Pinpoint the cell where the given text exists, returning its [X, Y] midpoint coordinate. 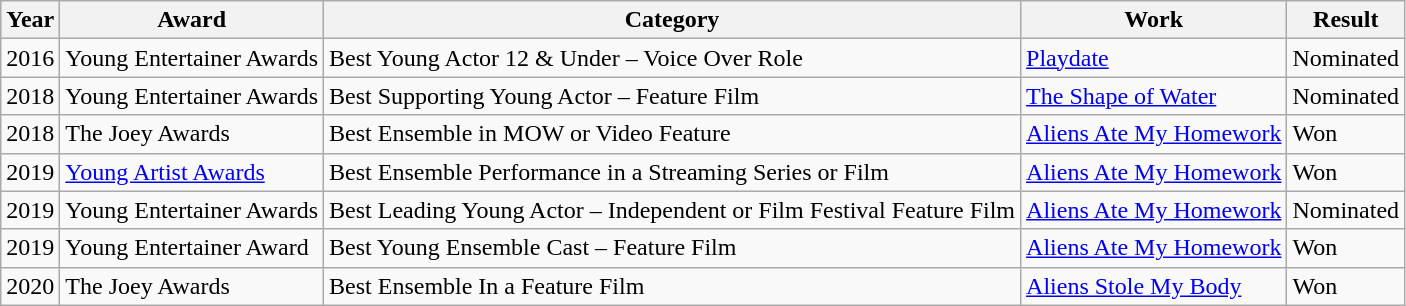
Award [192, 20]
2020 [30, 286]
Best Ensemble Performance in a Streaming Series or Film [672, 172]
Year [30, 20]
Work [1154, 20]
Best Supporting Young Actor – Feature Film [672, 96]
Playdate [1154, 58]
Aliens Stole My Body [1154, 286]
Young Entertainer Award [192, 248]
Best Ensemble in MOW or Video Feature [672, 134]
Young Artist Awards [192, 172]
Best Leading Young Actor – Independent or Film Festival Feature Film [672, 210]
The Shape of Water [1154, 96]
Best Young Actor 12 & Under – Voice Over Role [672, 58]
2016 [30, 58]
Result [1346, 20]
Best Young Ensemble Cast – Feature Film [672, 248]
Best Ensemble In a Feature Film [672, 286]
Category [672, 20]
